Return the [X, Y] coordinate for the center point of the cell that contains the specified text.  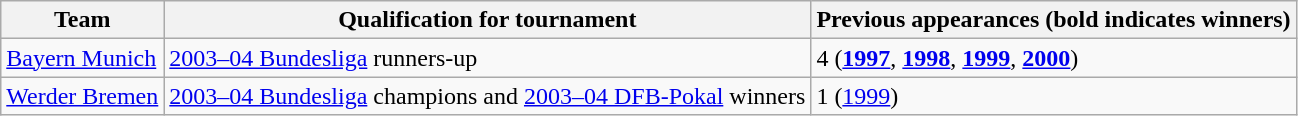
2003–04 Bundesliga champions and 2003–04 DFB-Pokal winners [488, 96]
4 (1997, 1998, 1999, 2000) [1054, 58]
Qualification for tournament [488, 20]
Previous appearances (bold indicates winners) [1054, 20]
Team [82, 20]
1 (1999) [1054, 96]
2003–04 Bundesliga runners-up [488, 58]
Bayern Munich [82, 58]
Werder Bremen [82, 96]
